Locate the cell with the specified text and output its [x, y] center coordinate. 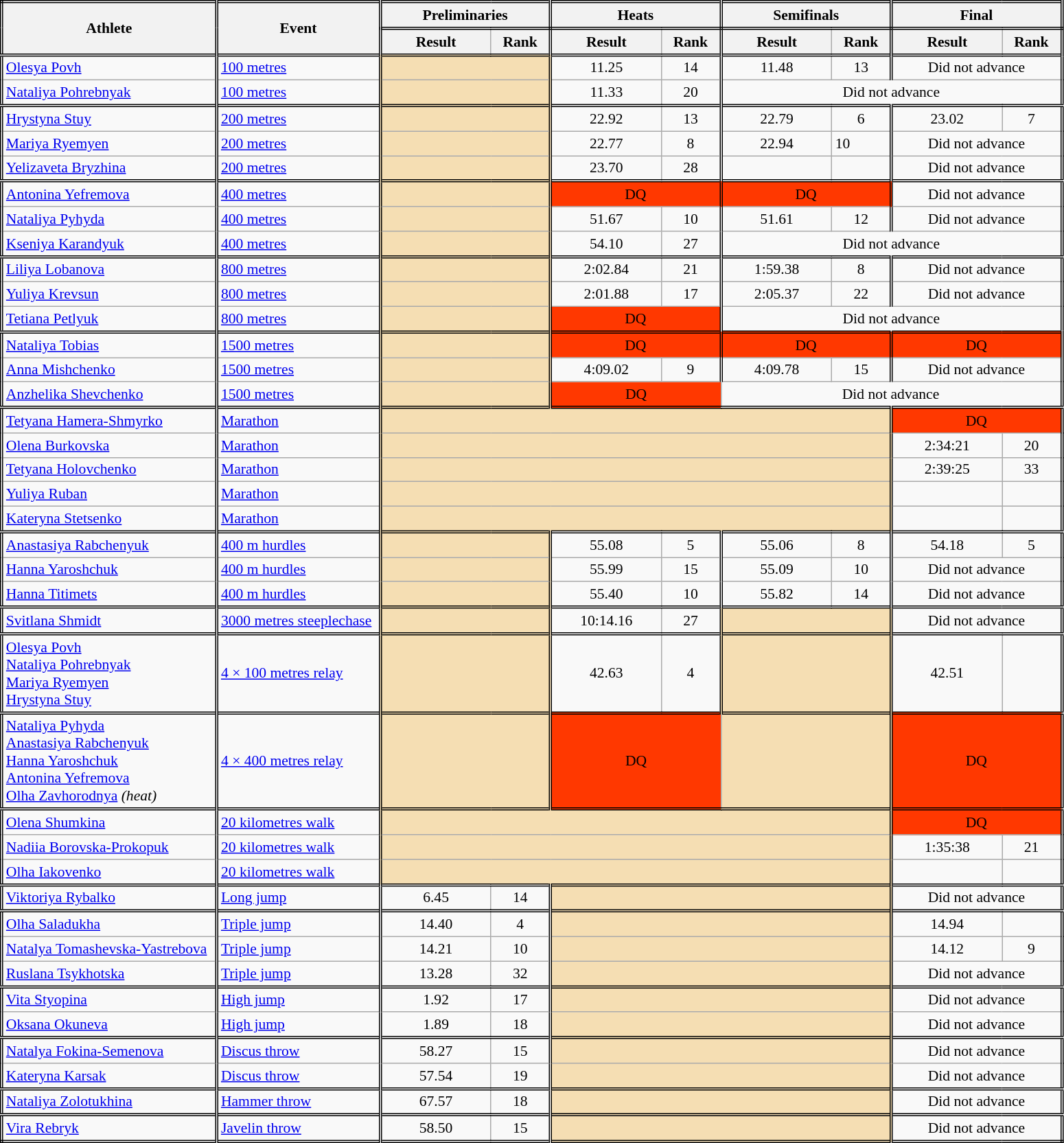
57.54 [436, 1076]
23.70 [606, 169]
32 [520, 973]
11.25 [606, 67]
Mariya Ryemyen [108, 143]
22 [862, 295]
22.77 [606, 143]
Nadiia Borovska-Prokopuk [108, 847]
1:59.38 [776, 269]
55.06 [776, 545]
Athlete [108, 29]
Preliminaries [465, 15]
Olha Iakovenko [108, 872]
3000 metres steeplechase [298, 621]
Nataliya Pohrebnyak [108, 93]
Nataliya Pyhyda [108, 219]
Event [298, 29]
2:34:21 [947, 446]
Ruslana Tsykhotska [108, 973]
4:09.78 [776, 370]
Yelizaveta Bryzhina [108, 169]
Vita Styopina [108, 1000]
Olena Burkovska [108, 446]
1.89 [436, 1026]
Olena Shumkina [108, 822]
Tetiana Petlyuk [108, 320]
55.82 [776, 594]
54.10 [606, 244]
2:05.37 [776, 295]
55.40 [606, 594]
Kseniya Karandyuk [108, 244]
51.61 [776, 219]
7 [1032, 118]
22.79 [776, 118]
Natalya Tomashevska-Yastrebova [108, 949]
Final [976, 15]
1:35:38 [947, 847]
Nataliya Zolotukhina [108, 1102]
Anastasiya Rabchenyuk [108, 545]
Yuliya Krevsun [108, 295]
54.18 [947, 545]
55.08 [606, 545]
14.94 [947, 924]
4:09.02 [606, 370]
Natalya Fokina-Semenova [108, 1050]
Svitlana Shmidt [108, 621]
14.21 [436, 949]
6 [862, 118]
Hammer throw [298, 1102]
67.57 [436, 1102]
12 [862, 219]
4 × 100 metres relay [298, 673]
Nataliya Tobias [108, 345]
Tetyana Hamera-Shmyrko [108, 420]
Semifinals [806, 15]
2:39:25 [947, 470]
42.63 [606, 673]
1.92 [436, 1000]
19 [520, 1076]
Olha Saladukha [108, 924]
14.40 [436, 924]
Oksana Okuneva [108, 1026]
14.12 [947, 949]
10:14.16 [606, 621]
Long jump [298, 898]
Kateryna Stetsenko [108, 519]
4 × 400 metres relay [298, 761]
22.94 [776, 143]
Anzhelika Shevchenko [108, 395]
2:01.88 [606, 295]
Javelin throw [298, 1129]
Olesya Povh [108, 67]
Liliya Lobanova [108, 269]
55.09 [776, 570]
6.45 [436, 898]
Antonina Yefremova [108, 194]
51.67 [606, 219]
Hanna Titimets [108, 594]
22.92 [606, 118]
13.28 [436, 973]
23.02 [947, 118]
2:02.84 [606, 269]
11.48 [776, 67]
Anna Mishchenko [108, 370]
Hanna Yaroshchuk [108, 570]
55.99 [606, 570]
Olesya PovhNataliya PohrebnyakMariya RyemyenHrystyna Stuy [108, 673]
Tetyana Holovchenko [108, 470]
28 [691, 169]
Hrystyna Stuy [108, 118]
58.50 [436, 1129]
33 [1032, 470]
Vira Rebryk [108, 1129]
42.51 [947, 673]
58.27 [436, 1050]
Viktoriya Rybalko [108, 898]
Nataliya PyhydaAnastasiya RabchenyukHanna YaroshchukAntonina YefremovaOlha Zavhorodnya (heat) [108, 761]
Yuliya Ruban [108, 494]
11.33 [606, 93]
Heats [636, 15]
Kateryna Karsak [108, 1076]
